Output the (X, Y) coordinate of the center of the cell containing the given text.  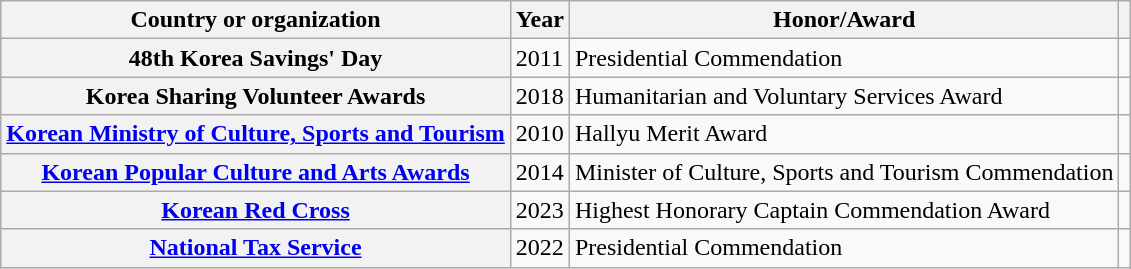
Korean Ministry of Culture, Sports and Tourism (256, 134)
2014 (540, 172)
Korea Sharing Volunteer Awards (256, 96)
2023 (540, 210)
Highest Honorary Captain Commendation Award (844, 210)
Korean Popular Culture and Arts Awards (256, 172)
Minister of Culture, Sports and Tourism Commendation (844, 172)
Year (540, 20)
Country or organization (256, 20)
Honor/Award (844, 20)
2010 (540, 134)
National Tax Service (256, 248)
Hallyu Merit Award (844, 134)
Humanitarian and Voluntary Services Award (844, 96)
2011 (540, 58)
48th Korea Savings' Day (256, 58)
Korean Red Cross (256, 210)
2018 (540, 96)
2022 (540, 248)
